Scan for the cell matching the given text and deliver its (X, Y) coordinate at center. 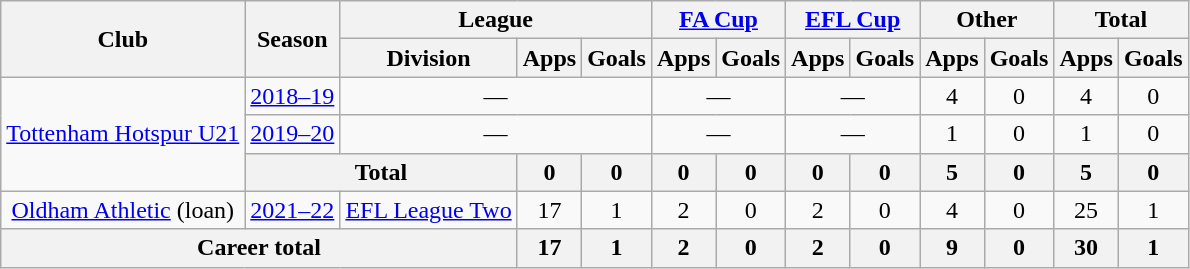
Club (123, 39)
2019–20 (292, 134)
Season (292, 39)
Other (987, 20)
FA Cup (718, 20)
Tottenham Hotspur U21 (123, 134)
9 (952, 248)
30 (1086, 248)
EFL Cup (853, 20)
Oldham Athletic (loan) (123, 210)
League (496, 20)
EFL League Two (428, 210)
25 (1086, 210)
2021–22 (292, 210)
Career total (259, 248)
2018–19 (292, 96)
Division (428, 58)
